Return [X, Y] of the center of cell containing provided text 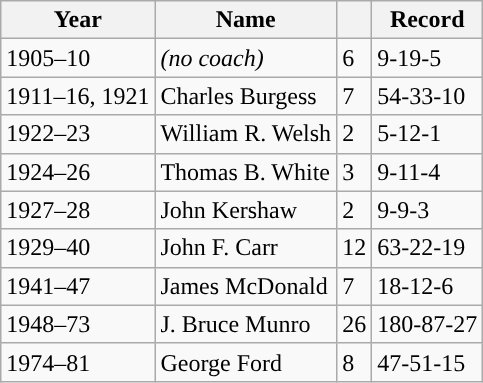
William R. Welsh [246, 134]
1922–23 [78, 134]
9-9-3 [428, 210]
J. Bruce Munro [246, 324]
Year [78, 20]
3 [354, 172]
Name [246, 20]
Thomas B. White [246, 172]
63-22-19 [428, 248]
6 [354, 58]
James McDonald [246, 286]
John F. Carr [246, 248]
54-33-10 [428, 96]
1905–10 [78, 58]
9-11-4 [428, 172]
9-19-5 [428, 58]
Record [428, 20]
180-87-27 [428, 324]
George Ford [246, 362]
26 [354, 324]
1927–28 [78, 210]
12 [354, 248]
(no coach) [246, 58]
18-12-6 [428, 286]
8 [354, 362]
1924–26 [78, 172]
Charles Burgess [246, 96]
5-12-1 [428, 134]
1948–73 [78, 324]
1974–81 [78, 362]
1929–40 [78, 248]
47-51-15 [428, 362]
1941–47 [78, 286]
John Kershaw [246, 210]
1911–16, 1921 [78, 96]
